Capture the cell that displays the provided text and extract its [x, y] central coordinate. 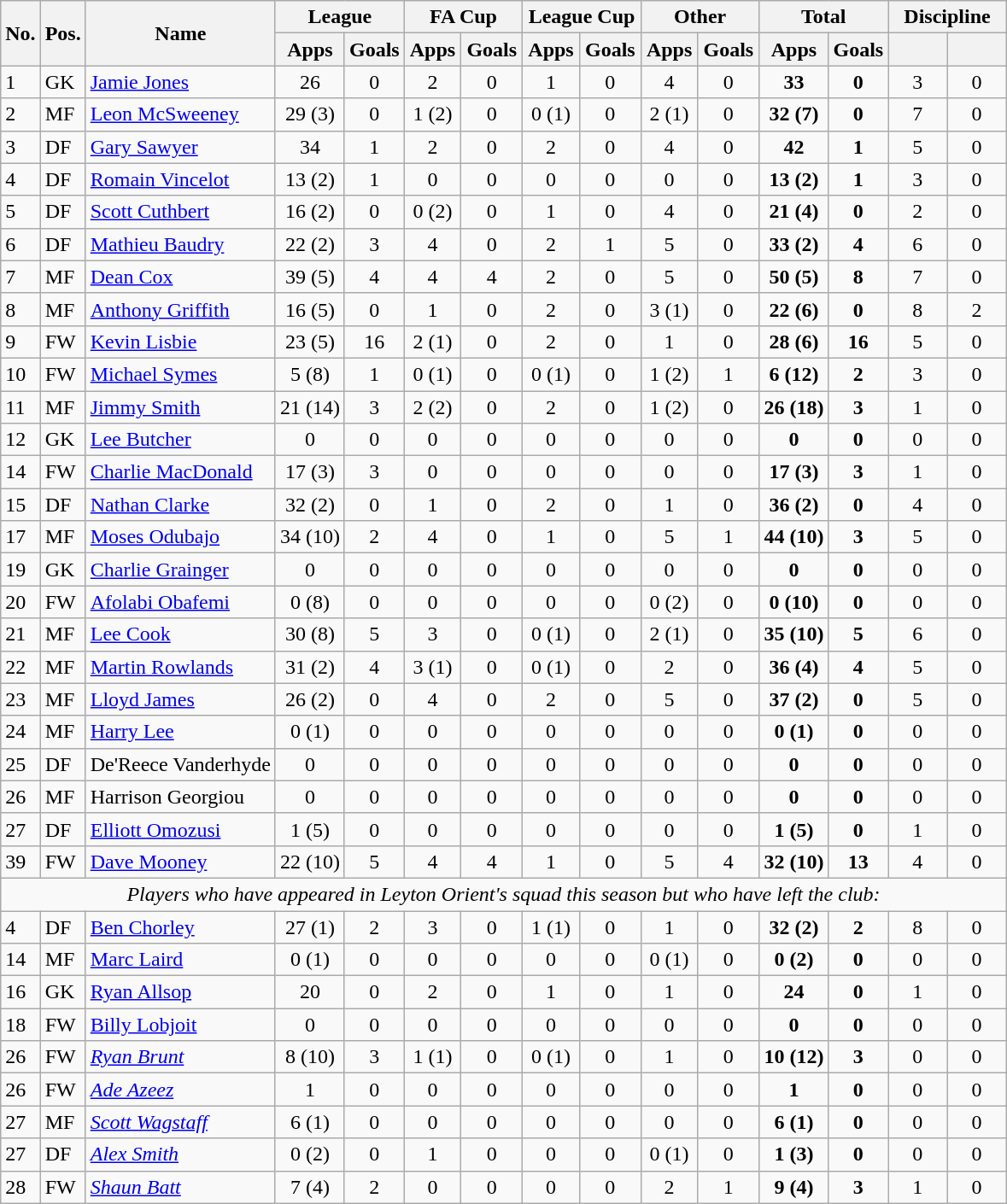
6 (12) [794, 374]
Jimmy Smith [180, 407]
50 (5) [794, 277]
De'Reece Vanderhyde [180, 764]
9 (4) [794, 1187]
Ryan Brunt [180, 1057]
21 [20, 634]
13 [858, 862]
39 [20, 862]
0 (10) [794, 602]
32 (7) [794, 114]
26 (18) [794, 407]
12 [20, 440]
22 (6) [794, 309]
Michael Symes [180, 374]
Total [823, 17]
17 [20, 537]
22 [20, 667]
Ben Chorley [180, 926]
Afolabi Obafemi [180, 602]
23 [20, 699]
Name [180, 33]
34 [309, 147]
27 (1) [309, 926]
Alex Smith [180, 1154]
2 (2) [432, 407]
28 (6) [794, 342]
36 (2) [794, 505]
League Cup [583, 17]
25 [20, 764]
22 (2) [309, 244]
9 [20, 342]
32 (10) [794, 862]
Ade Azeez [180, 1090]
21 (4) [794, 212]
No. [20, 33]
35 (10) [794, 634]
Scott Cuthbert [180, 212]
Shaun Batt [180, 1187]
Charlie MacDonald [180, 472]
29 (3) [309, 114]
Romain Vincelot [180, 179]
23 (5) [309, 342]
Lloyd James [180, 699]
Discipline [948, 17]
Pos. [63, 33]
26 (2) [309, 699]
1 (3) [794, 1154]
FA Cup [463, 17]
16 (5) [309, 309]
22 (10) [309, 862]
Elliott Omozusi [180, 829]
19 [20, 570]
Other [700, 17]
Moses Odubajo [180, 537]
39 (5) [309, 277]
Dean Cox [180, 277]
21 (14) [309, 407]
10 [20, 374]
18 [20, 1025]
30 (8) [309, 634]
33 (2) [794, 244]
10 (12) [794, 1057]
Scott Wagstaff [180, 1122]
28 [20, 1187]
Harrison Georgiou [180, 797]
Martin Rowlands [180, 667]
Anthony Griffith [180, 309]
11 [20, 407]
Lee Butcher [180, 440]
Nathan Clarke [180, 505]
8 (10) [309, 1057]
Marc Laird [180, 960]
33 [794, 82]
Dave Mooney [180, 862]
Leon McSweeney [180, 114]
Harry Lee [180, 732]
League [340, 17]
36 (4) [794, 667]
Kevin Lisbie [180, 342]
Lee Cook [180, 634]
Billy Lobjoit [180, 1025]
16 (2) [309, 212]
44 (10) [794, 537]
15 [20, 505]
Jamie Jones [180, 82]
Gary Sawyer [180, 147]
34 (10) [309, 537]
Mathieu Baudry [180, 244]
0 (8) [309, 602]
37 (2) [794, 699]
5 (8) [309, 374]
31 (2) [309, 667]
Ryan Allsop [180, 992]
7 (4) [309, 1187]
Players who have appeared in Leyton Orient's squad this season but who have left the club: [504, 894]
42 [794, 147]
Charlie Grainger [180, 570]
